Detect which cell encompasses the target text, then output its (x, y) center coordinate. 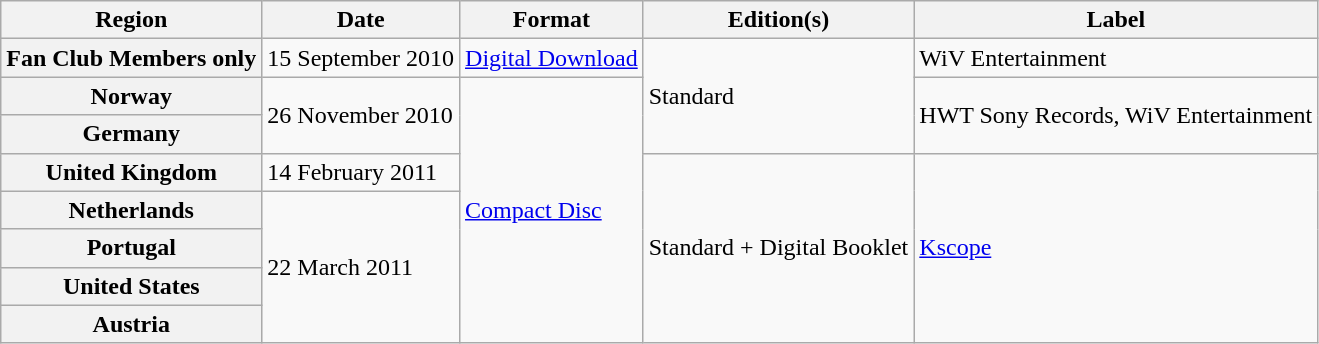
26 November 2010 (361, 115)
Germany (132, 134)
14 February 2011 (361, 172)
Date (361, 20)
15 September 2010 (361, 58)
Compact Disc (552, 210)
Kscope (1116, 248)
Label (1116, 20)
Portugal (132, 248)
Norway (132, 96)
Netherlands (132, 210)
Digital Download (552, 58)
HWT Sony Records, WiV Entertainment (1116, 115)
22 March 2011 (361, 267)
Format (552, 20)
Standard + Digital Booklet (778, 248)
Edition(s) (778, 20)
Austria (132, 324)
United Kingdom (132, 172)
Fan Club Members only (132, 58)
United States (132, 286)
Region (132, 20)
WiV Entertainment (1116, 58)
Standard (778, 96)
